Search for the cell housing the specified text and yield its (X, Y) center coordinate. 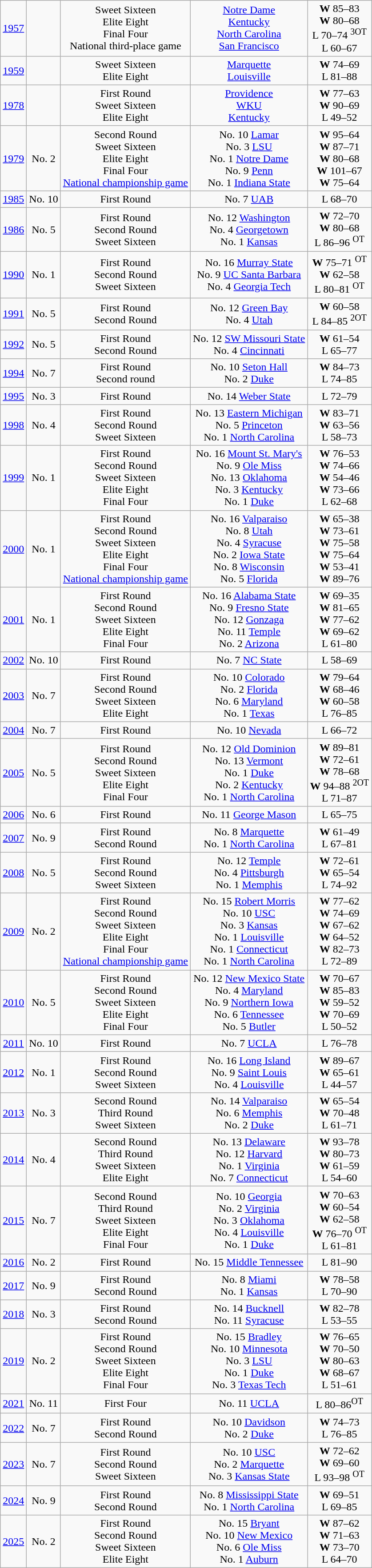
No. 14 ValparaisoNo. 6 MemphisNo. 2 Duke (249, 1113)
1957 (13, 28)
No. 11 George Mason (249, 815)
No. 15 Middle Tennessee (249, 1262)
No. 16 Long IslandNo. 9 Saint LouisNo. 4 Louisville (249, 1072)
W 72–62 W 69–60 L 93–98 OT (340, 1465)
W 69–51L 69–85 (340, 1500)
2025 (13, 1541)
2010 (13, 1002)
W 93–78W 80–73W 61–59L 54–60 (340, 1160)
Sweet SixteenElite EightFinal FourNational third-place game (125, 28)
2023 (13, 1465)
No. 11 UCLA (249, 1403)
1985 (13, 199)
W 75–71 OTW 62–58L 80–81 OT (340, 274)
2007 (13, 838)
No. 10 USC No. 2 Marquette No. 3 Kansas State (249, 1465)
2003 (13, 695)
2002 (13, 660)
2022 (13, 1428)
W 87–62W 71–63W 73–70L 64–70 (340, 1541)
No. 8 MarquetteNo. 1 North Carolina (249, 838)
2015 (13, 1220)
First RoundSweet SixteenElite Eight (125, 105)
Second RoundSweet SixteenElite EightFinal FourNational championship game (125, 158)
L 76–78 (340, 1043)
2021 (13, 1403)
1986 (13, 230)
No. 16 Murray StateNo. 9 UC Santa BarbaraNo. 4 Georgia Tech (249, 274)
W 84–73L 74–85 (340, 373)
W 89–67W 65–61L 44–57 (340, 1072)
2011 (13, 1043)
No. 16 Alabama StateNo. 9 Fresno StateNo. 12 GonzagaNo. 11 TempleNo. 2 Arizona (249, 619)
1991 (13, 314)
2024 (13, 1500)
W 61–54L 65–77 (340, 345)
No. 13 Eastern MichiganNo. 5 PrincetonNo. 1 North Carolina (249, 425)
Second RoundThird RoundSweet Sixteen (125, 1113)
2001 (13, 619)
W 70–63W 60–54W 62–58W 76–70 OTL 61–81 (340, 1220)
W 74–69L 81–88 (340, 70)
2012 (13, 1072)
No. 12 Green BayNo. 4 Utah (249, 314)
No. 8 MiamiNo. 1 Kansas (249, 1285)
L 68–70 (340, 199)
W 72–61W 65–54L 74–92 (340, 873)
1959 (13, 70)
W 70–67W 85–83W 59–52W 70–69L 50–52 (340, 1002)
2008 (13, 873)
No. 15 Bradley No. 10 Minnesota No. 3 LSU No. 1 Duke No. 3 Texas Tech (249, 1361)
2016 (13, 1262)
W 82–78 L 53–55 (340, 1314)
2000 (13, 549)
No. 15 Robert MorrisNo. 10 USCNo. 3 KansasNo. 1 LouisvilleNo. 1 ConnecticutNo. 1 North Carolina (249, 932)
2004 (13, 730)
No. 13 DelawareNo. 12 HarvardNo. 1 VirginiaNo. 7 Connecticut (249, 1160)
2019 (13, 1361)
1979 (13, 158)
Sweet SixteenElite Eight (125, 70)
2017 (13, 1285)
L 58–69 (340, 660)
1994 (13, 373)
First Four (125, 1403)
W 79–64W 68–46W 60–58L 76–85 (340, 695)
No. 10 DavidsonNo. 2 Duke (249, 1428)
2009 (13, 932)
Second RoundThird RoundSweet SixteenElite Eight (125, 1160)
1992 (13, 345)
2006 (13, 815)
W 89–81W 72–61W 78–68W 94–88 2OTL 71–87 (340, 773)
L 72–79 (340, 396)
No. 7 UCLA (249, 1043)
1995 (13, 396)
L 65–75 (340, 815)
W 72–70W 80–68L 86–96 OT (340, 230)
W 85–83W 80–68L 70–74 3OTL 60–67 (340, 28)
2014 (13, 1160)
No. 7 UAB (249, 199)
No. 12 SW Missouri StateNo. 4 Cincinnati (249, 345)
First RoundSecond round (125, 373)
W 65–54W 70–48L 61–71 (340, 1113)
W 77–63W 90–69L 49–52 (340, 105)
No. 12 New Mexico StateNo. 4 MarylandNo. 9 Northern IowaNo. 6 TennesseeNo. 5 Butler (249, 1002)
No. 8 Mississippi State No. 1 North Carolina (249, 1500)
No. 12 WashingtonNo. 4 GeorgetownNo. 1 Kansas (249, 230)
W 78–58L 70–90 (340, 1285)
No. 15 BryantNo. 10 New MexicoNo. 6 Ole MissNo. 1 Auburn (249, 1541)
No. 10 GeorgiaNo. 2 VirginiaNo. 3 OklahomaNo. 4 LouisvilleNo. 1 Duke (249, 1220)
ProvidenceWKUKentucky (249, 105)
L 66–72 (340, 730)
No. 10 ColoradoNo. 2 FloridaNo. 6 MarylandNo. 1 Texas (249, 695)
No. 14 Bucknell No. 11 Syracuse (249, 1314)
No. 6 (44, 815)
No. 10 Seton HallNo. 2 Duke (249, 373)
No. 14 Weber State (249, 396)
No. 11 (44, 1403)
2018 (13, 1314)
No. 12 Old DominionNo. 13 VermontNo. 1 DukeNo. 2 KentuckyNo. 1 North Carolina (249, 773)
W 95–64W 87–71W 80–68W 101–67W 75–64 (340, 158)
No. 10 Nevada (249, 730)
1998 (13, 425)
W 61–49L 67–81 (340, 838)
No. 10 LamarNo. 3 LSUNo. 1 Notre DameNo. 9 PennNo. 1 Indiana State (249, 158)
2013 (13, 1113)
No. 16 Mount St. Mary'sNo. 9 Ole MissNo. 13 OklahomaNo. 3 KentuckyNo. 1 Duke (249, 478)
W 60–58L 84–85 2OT (340, 314)
1990 (13, 274)
W 77–62W 74–69W 67–62W 64–52W 82–73L 72–89 (340, 932)
W 74–73 L 76–85 (340, 1428)
Second RoundThird RoundSweet SixteenElite EightFinal Four (125, 1220)
W 69–35W 81–65W 77–62W 69–62L 61–80 (340, 619)
2005 (13, 773)
No. 12 TempleNo. 4 PittsburghNo. 1 Memphis (249, 873)
MarquetteLouisville (249, 70)
Notre DameKentuckyNorth CarolinaSan Francisco (249, 28)
W 76–53W 74–66W 54–46W 73–66L 62–68 (340, 478)
No. 16 ValparaisoNo. 8 UtahNo. 4 SyracuseNo. 2 Iowa StateNo. 8 WisconsinNo. 5 Florida (249, 549)
L 81–90 (340, 1262)
No. 7 NC State (249, 660)
W 65–38W 73–61W 75–58W 75–64W 53–41W 89–76 (340, 549)
W 76–65 W 70–50 W 80–63 W 68–67 L 51–61 (340, 1361)
1978 (13, 105)
L 80–86OT (340, 1403)
1999 (13, 478)
W 83–71W 63–56L 58–73 (340, 425)
